Scan for the cell matching the given text and deliver its (X, Y) coordinate at center. 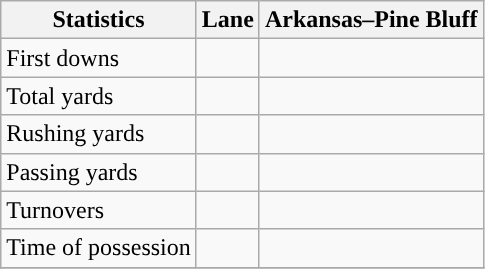
Passing yards (99, 172)
First downs (99, 58)
Lane (228, 20)
Total yards (99, 96)
Rushing yards (99, 134)
Statistics (99, 20)
Time of possession (99, 248)
Turnovers (99, 210)
Arkansas–Pine Bluff (371, 20)
